Identify which cell holds the provided text, then report its [x, y] central coordinate. 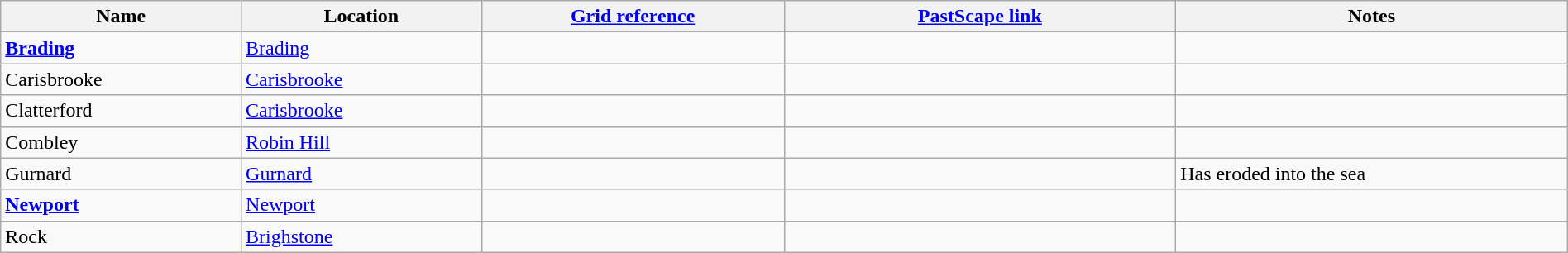
Robin Hill [362, 142]
Notes [1372, 17]
Name [121, 17]
Clatterford [121, 111]
Rock [121, 236]
Has eroded into the sea [1372, 174]
Grid reference [633, 17]
Location [362, 17]
Combley [121, 142]
PastScape link [980, 17]
Brighstone [362, 236]
